Provide the (x, y) coordinate of the cell's center where the given text is located.  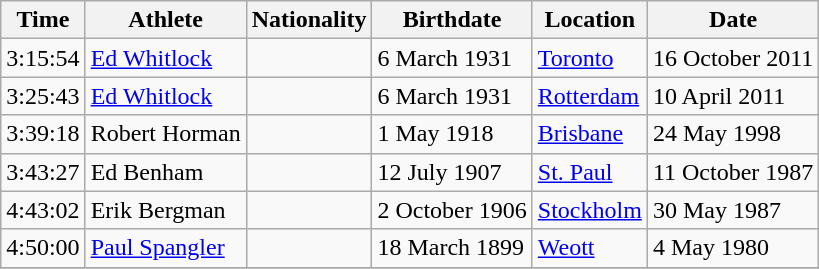
3:15:54 (43, 58)
Birthdate (452, 20)
Erik Bergman (166, 210)
Rotterdam (590, 96)
18 March 1899 (452, 248)
Ed Benham (166, 172)
4:43:02 (43, 210)
3:39:18 (43, 134)
10 April 2011 (732, 96)
2 October 1906 (452, 210)
Toronto (590, 58)
Nationality (309, 20)
30 May 1987 (732, 210)
Brisbane (590, 134)
Weott (590, 248)
1 May 1918 (452, 134)
12 July 1907 (452, 172)
Robert Horman (166, 134)
4:50:00 (43, 248)
Paul Spangler (166, 248)
Time (43, 20)
Location (590, 20)
24 May 1998 (732, 134)
Date (732, 20)
16 October 2011 (732, 58)
St. Paul (590, 172)
11 October 1987 (732, 172)
Athlete (166, 20)
4 May 1980 (732, 248)
Stockholm (590, 210)
3:43:27 (43, 172)
3:25:43 (43, 96)
